For the text-containing cell, return its midpoint in (x, y) coordinate format. 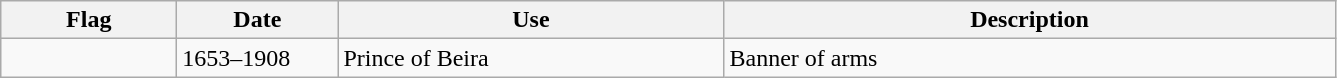
Date (258, 20)
Prince of Beira (531, 58)
Banner of arms (1030, 58)
1653–1908 (258, 58)
Flag (89, 20)
Description (1030, 20)
Use (531, 20)
